Search for the cell housing the specified text and yield its (x, y) center coordinate. 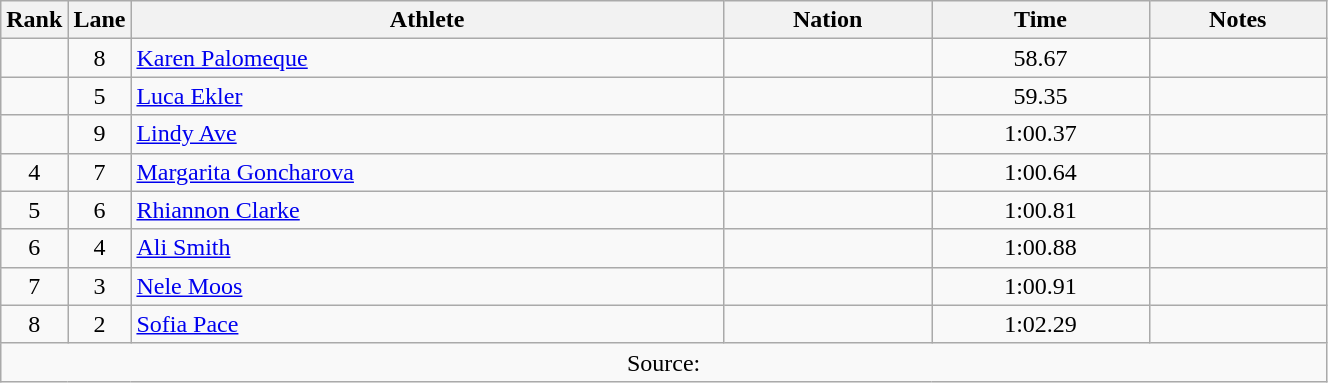
Time (1040, 20)
Lindy Ave (428, 134)
Karen Palomeque (428, 58)
Athlete (428, 20)
2 (100, 324)
1:00.37 (1040, 134)
Luca Ekler (428, 96)
Nele Moos (428, 286)
1:02.29 (1040, 324)
Notes (1238, 20)
Rank (34, 20)
9 (100, 134)
1:00.81 (1040, 210)
58.67 (1040, 58)
Nation (827, 20)
Source: (664, 362)
Ali Smith (428, 248)
1:00.91 (1040, 286)
Margarita Goncharova (428, 172)
1:00.64 (1040, 172)
Sofia Pace (428, 324)
Lane (100, 20)
1:00.88 (1040, 248)
Rhiannon Clarke (428, 210)
3 (100, 286)
59.35 (1040, 96)
